Output the (X, Y) coordinate of the center of the cell containing the given text.  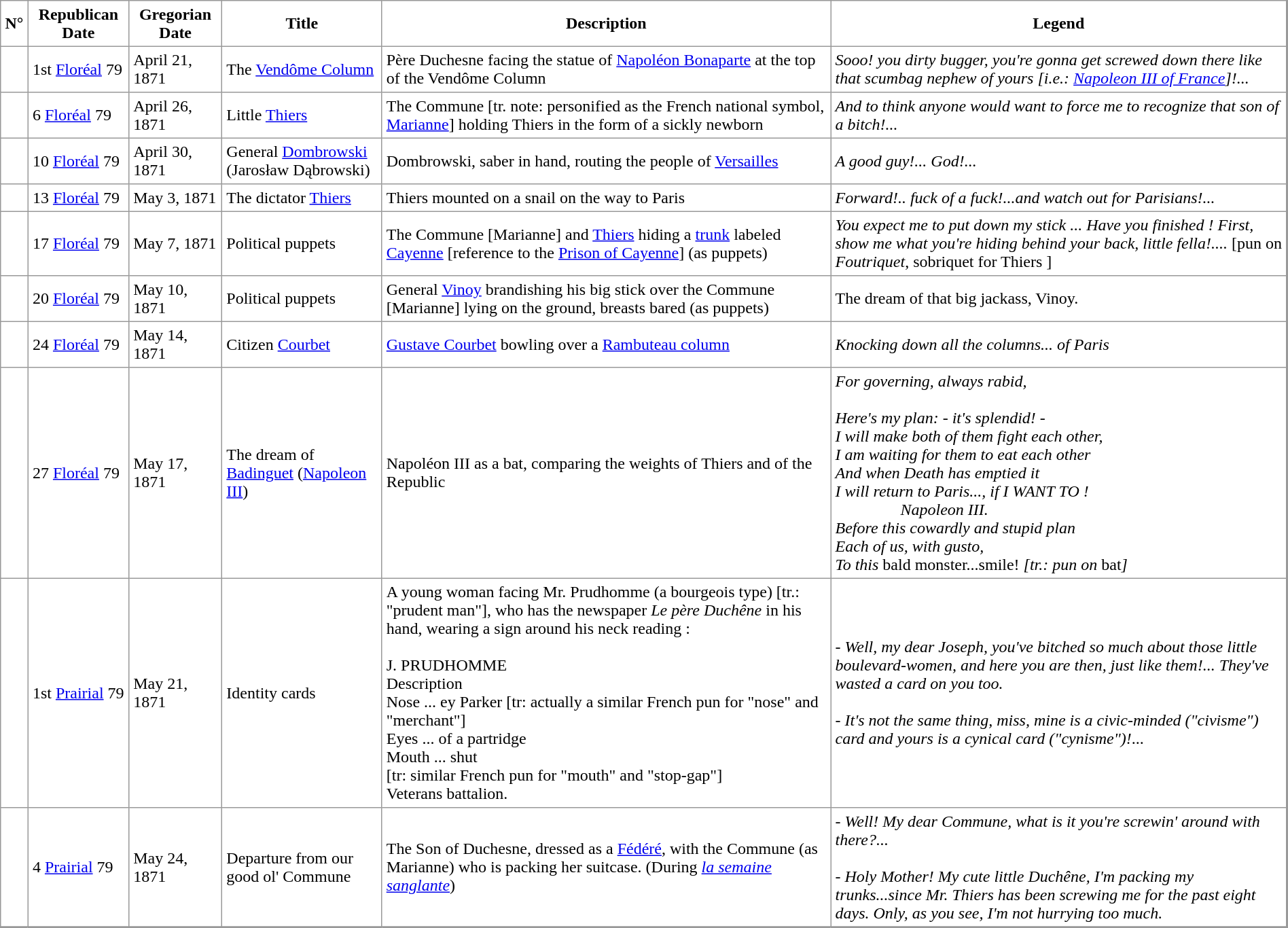
General Vinoy brandishing his big stick over the Commune [Marianne] lying on the ground, breasts bared (as puppets) (606, 299)
Republican Date (78, 24)
April 21, 1871 (175, 69)
Sooo! you dirty bugger, you're gonna get screwed down there like that scumbag nephew of yours [i.e.: Napoleon III of France]!... (1059, 69)
Legend (1059, 24)
Little Thiers (302, 115)
Title (302, 24)
The dictator Thiers (302, 198)
General Dombrowski (Jarosław Dąbrowski) (302, 161)
The dream of Badinguet (Napoleon III) (302, 473)
The Vendôme Column (302, 69)
April 26, 1871 (175, 115)
Napoléon III as a bat, comparing the weights of Thiers and of the Republic (606, 473)
13 Floréal 79 (78, 198)
20 Floréal 79 (78, 299)
Description (606, 24)
Knocking down all the columns... of Paris (1059, 344)
May 21, 1871 (175, 693)
17 Floréal 79 (78, 243)
The Son of Duchesne, dressed as a Fédéré, with the Commune (as Marianne) who is packing her suitcase. (During la semaine sanglante) (606, 868)
And to think anyone would want to force me to recognize that son of a bitch!... (1059, 115)
Gregorian Date (175, 24)
The dream of that big jackass, Vinoy. (1059, 299)
27 Floréal 79 (78, 473)
4 Prairial 79 (78, 868)
6 Floréal 79 (78, 115)
Gustave Courbet bowling over a Rambuteau column (606, 344)
Citizen Courbet (302, 344)
May 7, 1871 (175, 243)
Forward!.. fuck of a fuck!...and watch out for Parisians!... (1059, 198)
Identity cards (302, 693)
10 Floréal 79 (78, 161)
A good guy!... God!... (1059, 161)
May 14, 1871 (175, 344)
Departure from our good ol' Commune (302, 868)
April 30, 1871 (175, 161)
The Commune [tr. note: personified as the French national symbol, Marianne] holding Thiers in the form of a sickly newborn (606, 115)
24 Floréal 79 (78, 344)
1st Floréal 79 (78, 69)
May 3, 1871 (175, 198)
Thiers mounted on a snail on the way to Paris (606, 198)
Dombrowski, saber in hand, routing the people of Versailles (606, 161)
May 24, 1871 (175, 868)
The Commune [Marianne] and Thiers hiding a trunk labeled Cayenne [reference to the Prison of Cayenne] (as puppets) (606, 243)
May 17, 1871 (175, 473)
May 10, 1871 (175, 299)
1st Prairial 79 (78, 693)
N° (14, 24)
Père Duchesne facing the statue of Napoléon Bonaparte at the top of the Vendôme Column (606, 69)
